From the cell containing the given text, extract its center point as (X, Y) coordinate. 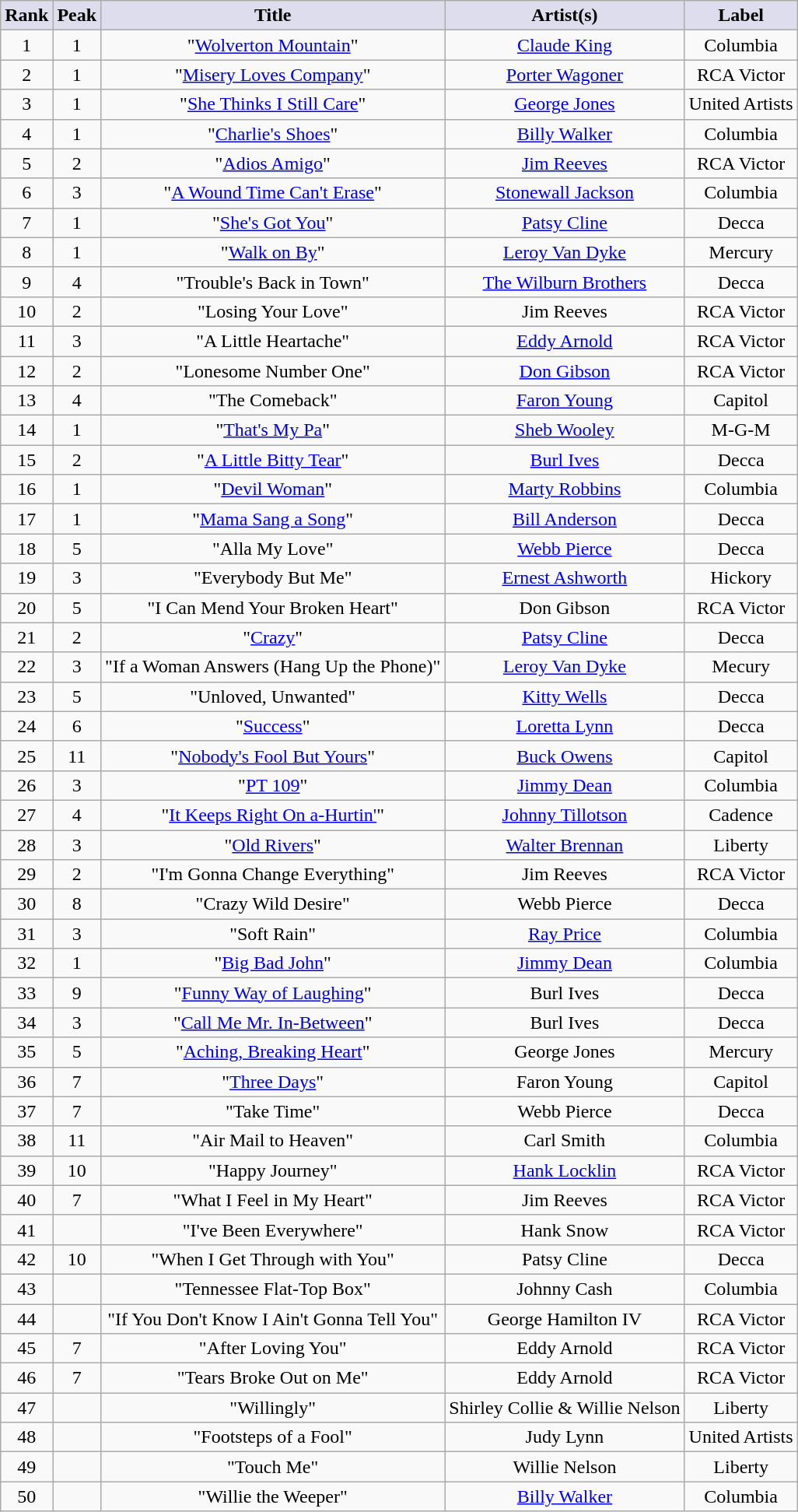
"Funny Way of Laughing" (273, 993)
22 (26, 667)
"Misery Loves Company" (273, 75)
"Wolverton Mountain" (273, 45)
"I'm Gonna Change Everything" (273, 875)
"Everybody But Me" (273, 578)
"Trouble's Back in Town" (273, 282)
"Willingly" (273, 1408)
14 (26, 430)
"Three Days" (273, 1082)
50 (26, 1496)
26 (26, 785)
"Charlie's Shoes" (273, 134)
"Tears Broke Out on Me" (273, 1378)
Sheb Wooley (565, 430)
20 (26, 608)
46 (26, 1378)
Label (740, 16)
Ernest Ashworth (565, 578)
Johnny Cash (565, 1289)
Marty Robbins (565, 489)
Rank (26, 16)
24 (26, 726)
"Devil Woman" (273, 489)
"Success" (273, 726)
27 (26, 815)
37 (26, 1111)
"The Comeback" (273, 401)
"Alla My Love" (273, 549)
"A Little Heartache" (273, 341)
"Happy Journey" (273, 1170)
Mecury (740, 667)
36 (26, 1082)
"Old Rivers" (273, 844)
"What I Feel in My Heart" (273, 1200)
The Wilburn Brothers (565, 282)
"Willie the Weeper" (273, 1496)
Porter Wagoner (565, 75)
42 (26, 1259)
43 (26, 1289)
M-G-M (740, 430)
21 (26, 637)
48 (26, 1437)
Peak (77, 16)
"Soft Rain" (273, 934)
41 (26, 1230)
"She's Got You" (273, 223)
Walter Brennan (565, 844)
"Walk on By" (273, 252)
"Lonesome Number One" (273, 371)
13 (26, 401)
Bill Anderson (565, 519)
"I've Been Everywhere" (273, 1230)
"Big Bad John" (273, 963)
"I Can Mend Your Broken Heart" (273, 608)
Claude King (565, 45)
39 (26, 1170)
44 (26, 1319)
Hickory (740, 578)
29 (26, 875)
Hank Snow (565, 1230)
"A Little Bitty Tear" (273, 460)
Ray Price (565, 934)
"Nobody's Fool But Yours" (273, 756)
33 (26, 993)
Judy Lynn (565, 1437)
George Hamilton IV (565, 1319)
Title (273, 16)
Cadence (740, 815)
"Unloved, Unwanted" (273, 696)
"A Wound Time Can't Erase" (273, 193)
"That's My Pa" (273, 430)
23 (26, 696)
"She Thinks I Still Care" (273, 104)
Loretta Lynn (565, 726)
Willie Nelson (565, 1467)
18 (26, 549)
Stonewall Jackson (565, 193)
45 (26, 1349)
17 (26, 519)
"If a Woman Answers (Hang Up the Phone)" (273, 667)
"PT 109" (273, 785)
31 (26, 934)
"It Keeps Right On a-Hurtin'" (273, 815)
15 (26, 460)
35 (26, 1052)
"After Loving You" (273, 1349)
40 (26, 1200)
12 (26, 371)
"Call Me Mr. In-Between" (273, 1023)
34 (26, 1023)
49 (26, 1467)
Artist(s) (565, 16)
"If You Don't Know I Ain't Gonna Tell You" (273, 1319)
"Air Mail to Heaven" (273, 1141)
"Losing Your Love" (273, 311)
Buck Owens (565, 756)
"Mama Sang a Song" (273, 519)
"Aching, Breaking Heart" (273, 1052)
Hank Locklin (565, 1170)
"Take Time" (273, 1111)
28 (26, 844)
25 (26, 756)
"Touch Me" (273, 1467)
Carl Smith (565, 1141)
19 (26, 578)
"When I Get Through with You" (273, 1259)
38 (26, 1141)
"Tennessee Flat-Top Box" (273, 1289)
Kitty Wells (565, 696)
Johnny Tillotson (565, 815)
16 (26, 489)
Shirley Collie & Willie Nelson (565, 1408)
30 (26, 904)
"Crazy" (273, 637)
"Crazy Wild Desire" (273, 904)
"Footsteps of a Fool" (273, 1437)
"Adios Amigo" (273, 163)
47 (26, 1408)
32 (26, 963)
